Find where the given text appears and provide that cell's center as [X, Y] coordinate. 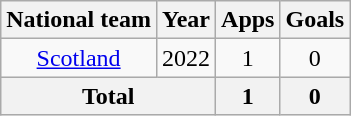
National team [79, 20]
Total [108, 96]
Goals [315, 20]
Scotland [79, 58]
Apps [248, 20]
2022 [186, 58]
Year [186, 20]
